Capture the cell that displays the provided text and extract its [x, y] central coordinate. 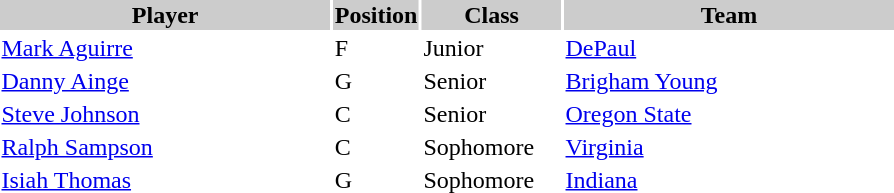
Mark Aguirre [165, 48]
Player [165, 15]
Ralph Sampson [165, 147]
F [376, 48]
G [376, 81]
Class [492, 15]
DePaul [729, 48]
Steve Johnson [165, 114]
Brigham Young [729, 81]
Danny Ainge [165, 81]
Oregon State [729, 114]
Virginia [729, 147]
Junior [492, 48]
Sophomore [492, 147]
Position [376, 15]
Team [729, 15]
